Return the [x, y] coordinate for the center point of the cell that contains the specified text.  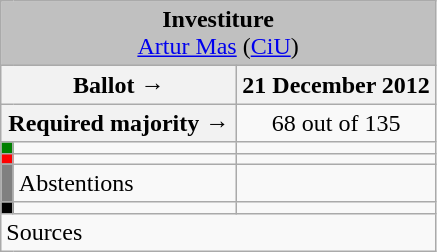
InvestitureArtur Mas (CiU) [218, 34]
Required majority → [119, 123]
Ballot → [119, 85]
68 out of 135 [336, 123]
21 December 2012 [336, 85]
Sources [218, 232]
Abstentions [125, 183]
